Output the (X, Y) coordinate of the center of the cell containing the given text.  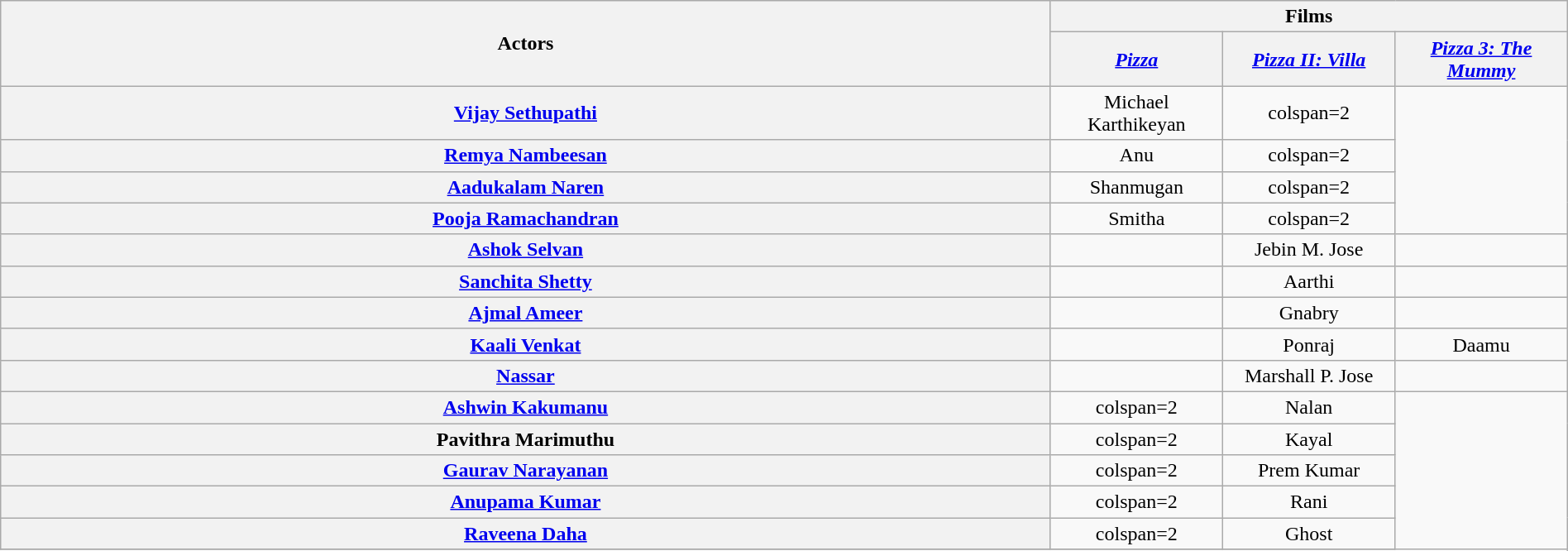
Remya Nambeesan (526, 156)
Films (1308, 17)
Ghost (1308, 534)
Smitha (1136, 218)
Pooja Ramachandran (526, 218)
Daamu (1481, 344)
Pizza 3: The Mummy (1481, 60)
Pizza (1136, 60)
Marshall P. Jose (1308, 376)
Nassar (526, 376)
Actors (526, 43)
Gaurav Narayanan (526, 471)
Shanmugan (1136, 187)
Pavithra Marimuthu (526, 439)
Sanchita Shetty (526, 281)
Ashwin Kakumanu (526, 407)
Nalan (1308, 407)
Aadukalam Naren (526, 187)
Kayal (1308, 439)
Ajmal Ameer (526, 313)
Kaali Venkat (526, 344)
Pizza II: Villa (1308, 60)
Gnabry (1308, 313)
Rani (1308, 502)
Anupama Kumar (526, 502)
Aarthi (1308, 281)
Ponraj (1308, 344)
Jebin M. Jose (1308, 250)
Anu (1136, 156)
Michael Karthikeyan (1136, 113)
Prem Kumar (1308, 471)
Raveena Daha (526, 534)
Ashok Selvan (526, 250)
Vijay Sethupathi (526, 113)
